Extract the [X, Y] coordinate from the center of the cell holding the provided text.  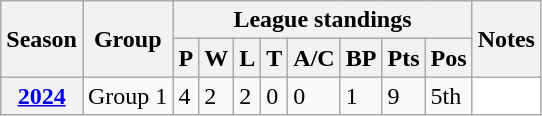
Group 1 [127, 96]
9 [404, 96]
L [248, 58]
Season [42, 39]
2024 [42, 96]
T [274, 58]
Group [127, 39]
4 [186, 96]
1 [361, 96]
Pos [448, 58]
Pts [404, 58]
W [216, 58]
BP [361, 58]
5th [448, 96]
P [186, 58]
Notes [506, 39]
A/C [314, 58]
League standings [322, 20]
